Locate the cell with the specified text and output its (x, y) center coordinate. 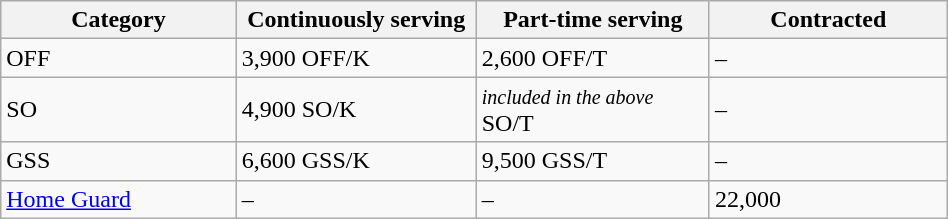
3,900 OFF/K (356, 58)
Category (118, 20)
included in the above SO/T (592, 110)
Contracted (828, 20)
22,000 (828, 199)
9,500 GSS/T (592, 161)
SO (118, 110)
Home Guard (118, 199)
GSS (118, 161)
Part-time serving (592, 20)
Continuously serving (356, 20)
OFF (118, 58)
2,600 OFF/T (592, 58)
4,900 SO/K (356, 110)
6,600 GSS/K (356, 161)
